Determine the [X, Y] coordinate at the center of the cell enclosing the given text.  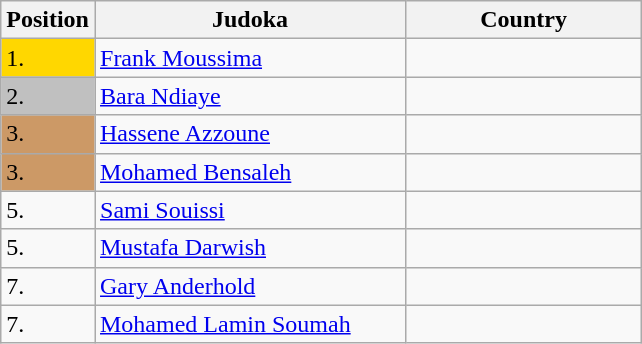
Bara Ndiaye [250, 96]
Mustafa Darwish [250, 248]
Judoka [250, 20]
Gary Anderhold [250, 286]
1. [48, 58]
2. [48, 96]
Mohamed Bensaleh [250, 172]
Frank Moussima [250, 58]
Sami Souissi [250, 210]
Position [48, 20]
Hassene Azzoune [250, 134]
Country [524, 20]
Mohamed Lamin Soumah [250, 324]
